Locate the cell with the specified text and output its [X, Y] center coordinate. 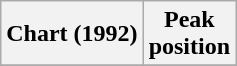
Peakposition [189, 34]
Chart (1992) [72, 34]
